Output the (x, y) coordinate of the center of the cell containing the given text.  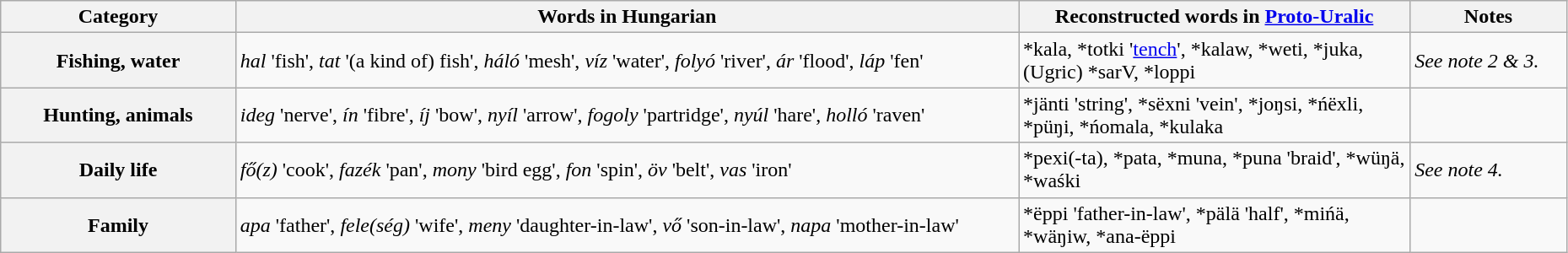
Words in Hungarian (627, 17)
Fishing, water (118, 61)
Reconstructed words in Proto-Uralic (1215, 17)
*jänti 'string', *sëxni 'vein', *joŋsi, *ńëxli, *püŋi, *ńomala, *kulaka (1215, 115)
Notes (1489, 17)
Hunting, animals (118, 115)
*pexi(-ta), *pata, *muna, *puna 'braid', *wüŋä, *waśki (1215, 170)
*kala, *totki 'tench', *kalaw, *weti, *juka, (Ugric) *sarV, *loppi (1215, 61)
fő(z) 'cook', fazék 'pan', mony 'bird egg', fon 'spin', öv 'belt', vas 'iron' (627, 170)
Daily life (118, 170)
apa 'father', fele(ség) 'wife', meny 'daughter-in-law', vő 'son-in-law', napa 'mother-in-law' (627, 224)
See note 4. (1489, 170)
ideg 'nerve', ín 'fibre', íj 'bow', nyíl 'arrow', fogoly 'partridge', nyúl 'hare', holló 'raven' (627, 115)
Family (118, 224)
hal 'fish', tat '(a kind of) fish', háló 'mesh', víz 'water', folyó 'river', ár 'flood', láp 'fen' (627, 61)
See note 2 & 3. (1489, 61)
*ëppi 'father-in-law', *pälä 'half', *mińä, *wäŋiw, *ana-ëppi (1215, 224)
Category (118, 17)
